For the text-containing cell, return its midpoint in [x, y] coordinate format. 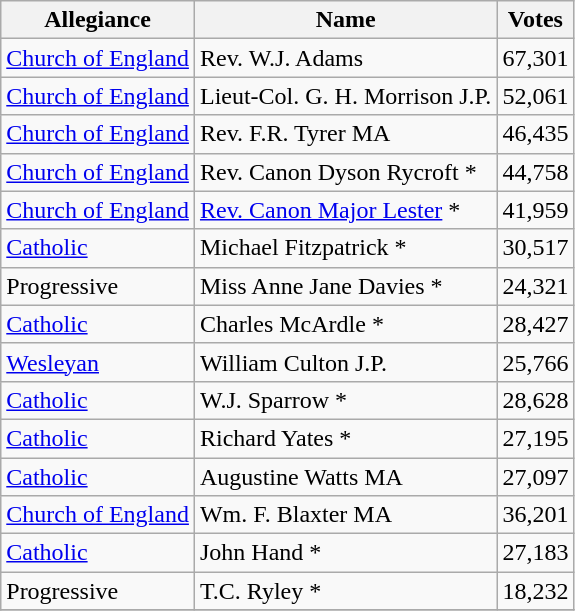
46,435 [536, 134]
W.J. Sparrow * [345, 400]
28,427 [536, 324]
William Culton J.P. [345, 362]
27,195 [536, 438]
67,301 [536, 58]
Lieut-Col. G. H. Morrison J.P. [345, 96]
30,517 [536, 248]
Rev. W.J. Adams [345, 58]
Rev. Canon Major Lester * [345, 210]
27,183 [536, 553]
Allegiance [98, 20]
36,201 [536, 515]
41,959 [536, 210]
Votes [536, 20]
Augustine Watts MA [345, 477]
28,628 [536, 400]
Wesleyan [98, 362]
Charles McArdle * [345, 324]
24,321 [536, 286]
Richard Yates * [345, 438]
Wm. F. Blaxter MA [345, 515]
Michael Fitzpatrick * [345, 248]
52,061 [536, 96]
Name [345, 20]
27,097 [536, 477]
Rev. F.R. Tyrer MA [345, 134]
Miss Anne Jane Davies * [345, 286]
Rev. Canon Dyson Rycroft * [345, 172]
T.C. Ryley * [345, 591]
25,766 [536, 362]
18,232 [536, 591]
44,758 [536, 172]
John Hand * [345, 553]
